Locate the cell with the specified text and output its (x, y) center coordinate. 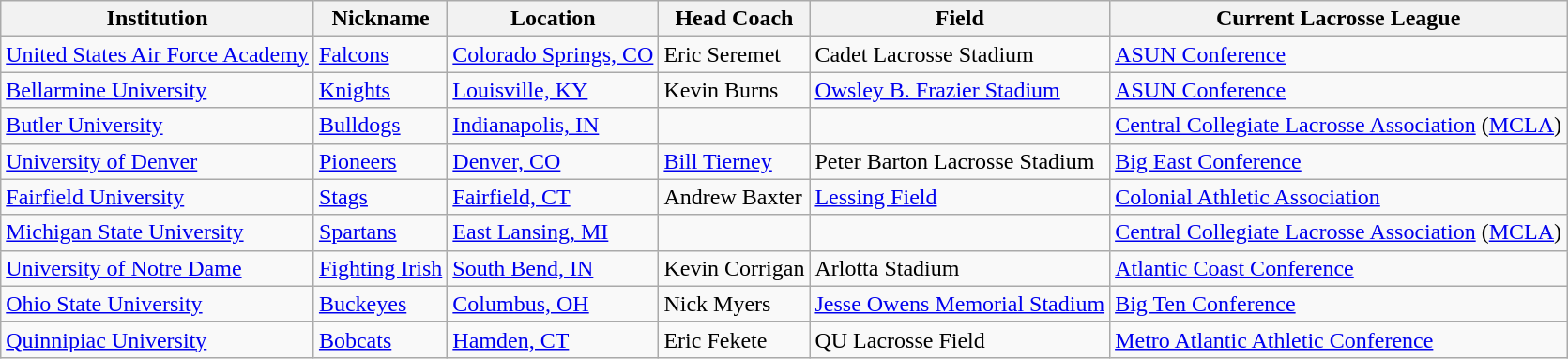
QU Lacrosse Field (960, 339)
Metro Atlantic Athletic Conference (1338, 339)
Cadet Lacrosse Stadium (960, 54)
Owsley B. Frazier Stadium (960, 90)
Quinnipiac University (158, 339)
East Lansing, MI (554, 232)
Field (960, 19)
Fairfield University (158, 197)
Bill Tierney (734, 161)
Institution (158, 19)
United States Air Force Academy (158, 54)
Bellarmine University (158, 90)
Atlantic Coast Conference (1338, 268)
Falcons (380, 54)
Bulldogs (380, 126)
Peter Barton Lacrosse Stadium (960, 161)
Kevin Corrigan (734, 268)
Lessing Field (960, 197)
Jesse Owens Memorial Stadium (960, 304)
University of Denver (158, 161)
Arlotta Stadium (960, 268)
Butler University (158, 126)
Fighting Irish (380, 268)
Nickname (380, 19)
Stags (380, 197)
Pioneers (380, 161)
Colorado Springs, CO (554, 54)
Bobcats (380, 339)
Big Ten Conference (1338, 304)
Andrew Baxter (734, 197)
Location (554, 19)
Columbus, OH (554, 304)
Eric Seremet (734, 54)
Hamden, CT (554, 339)
Colonial Athletic Association (1338, 197)
South Bend, IN (554, 268)
Head Coach (734, 19)
University of Notre Dame (158, 268)
Fairfield, CT (554, 197)
Kevin Burns (734, 90)
Knights (380, 90)
Louisville, KY (554, 90)
Current Lacrosse League (1338, 19)
Spartans (380, 232)
Indianapolis, IN (554, 126)
Ohio State University (158, 304)
Buckeyes (380, 304)
Nick Myers (734, 304)
Denver, CO (554, 161)
Big East Conference (1338, 161)
Michigan State University (158, 232)
Eric Fekete (734, 339)
